From the cell containing the given text, extract its center point as (X, Y) coordinate. 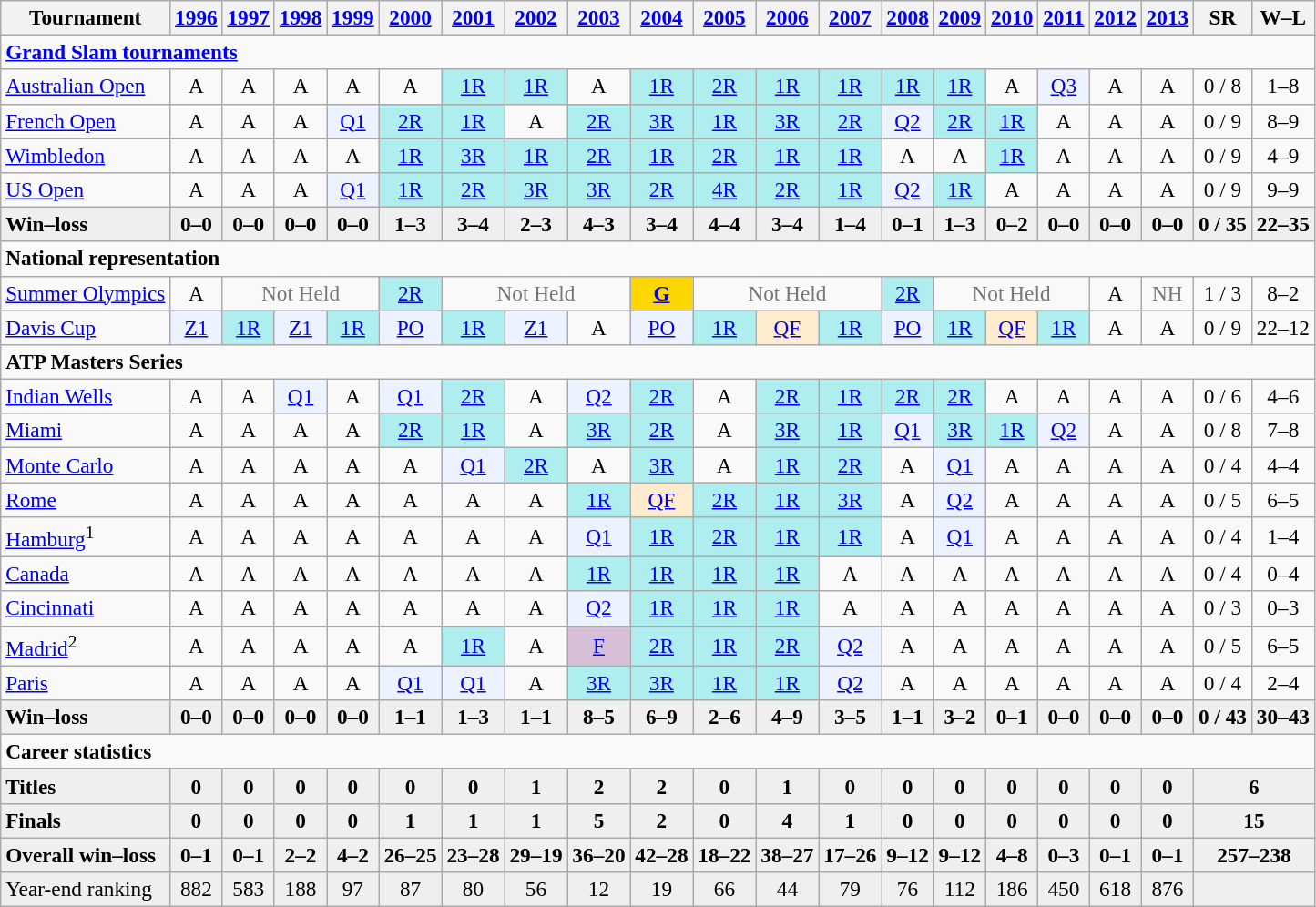
3–5 (851, 717)
2005 (725, 17)
4–3 (599, 224)
ATP Masters Series (658, 362)
186 (1013, 889)
0 / 35 (1223, 224)
22–12 (1282, 327)
79 (851, 889)
2–6 (725, 717)
US Open (86, 189)
2001 (474, 17)
112 (960, 889)
36–20 (599, 855)
Tournament (86, 17)
8–9 (1282, 121)
9–9 (1282, 189)
0–2 (1013, 224)
0 / 43 (1223, 717)
1–8 (1282, 87)
12 (599, 889)
2–3 (536, 224)
2004 (661, 17)
76 (907, 889)
0–4 (1282, 574)
188 (301, 889)
Titles (86, 786)
Summer Olympics (86, 293)
Cincinnati (86, 608)
66 (725, 889)
80 (474, 889)
Madrid2 (86, 646)
2011 (1064, 17)
2008 (907, 17)
Rome (86, 499)
1 / 3 (1223, 293)
4 (787, 820)
4–6 (1282, 396)
257–238 (1255, 855)
Grand Slam tournaments (658, 52)
National representation (658, 259)
6 (1255, 786)
SR (1223, 17)
26–25 (410, 855)
1999 (353, 17)
2010 (1013, 17)
44 (787, 889)
Year-end ranking (86, 889)
1997 (248, 17)
56 (536, 889)
Finals (86, 820)
29–19 (536, 855)
23–28 (474, 855)
French Open (86, 121)
4–8 (1013, 855)
450 (1064, 889)
0 / 3 (1223, 608)
Hamburg1 (86, 536)
NH (1168, 293)
Monte Carlo (86, 464)
42–28 (661, 855)
2002 (536, 17)
Davis Cup (86, 327)
Q3 (1064, 87)
G (661, 293)
Career statistics (658, 751)
2–4 (1282, 683)
882 (197, 889)
Indian Wells (86, 396)
2006 (787, 17)
2013 (1168, 17)
Paris (86, 683)
2003 (599, 17)
38–27 (787, 855)
87 (410, 889)
1996 (197, 17)
F (599, 646)
2–2 (301, 855)
2012 (1115, 17)
22–35 (1282, 224)
2007 (851, 17)
Wimbledon (86, 155)
876 (1168, 889)
0 / 6 (1223, 396)
W–L (1282, 17)
618 (1115, 889)
30–43 (1282, 717)
7–8 (1282, 431)
Overall win–loss (86, 855)
Canada (86, 574)
5 (599, 820)
6–9 (661, 717)
4R (725, 189)
17–26 (851, 855)
4–2 (353, 855)
Miami (86, 431)
583 (248, 889)
19 (661, 889)
15 (1255, 820)
8–2 (1282, 293)
Australian Open (86, 87)
2000 (410, 17)
8–5 (599, 717)
97 (353, 889)
3–2 (960, 717)
1998 (301, 17)
18–22 (725, 855)
2009 (960, 17)
